Determine the [X, Y] coordinate at the center of the cell enclosing the given text.  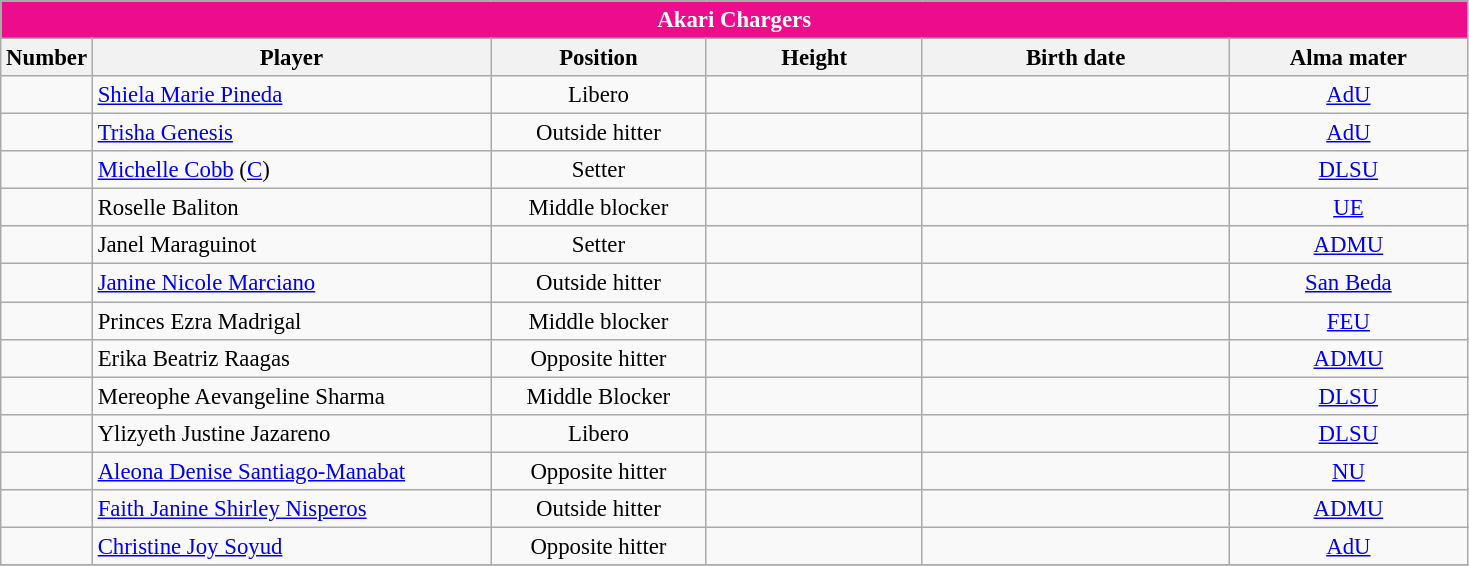
Roselle Baliton [291, 208]
Player [291, 58]
Aleona Denise Santiago-Manabat [291, 471]
Michelle Cobb (C) [291, 170]
Janel Maraguinot [291, 245]
Middle Blocker [599, 396]
NU [1348, 471]
Akari Chargers [734, 20]
Princes Ezra Madrigal [291, 321]
Position [599, 58]
Birth date [1076, 58]
Christine Joy Soyud [291, 546]
Number [47, 58]
FEU [1348, 321]
Erika Beatriz Raagas [291, 358]
Alma mater [1348, 58]
Mereophe Aevangeline Sharma [291, 396]
Shiela Marie Pineda [291, 95]
Janine Nicole Marciano [291, 283]
Height [814, 58]
Trisha Genesis [291, 133]
Ylizyeth Justine Jazareno [291, 433]
Faith Janine Shirley Nisperos [291, 509]
San Beda [1348, 283]
UE [1348, 208]
